Locate the cell with the specified text and output its (x, y) center coordinate. 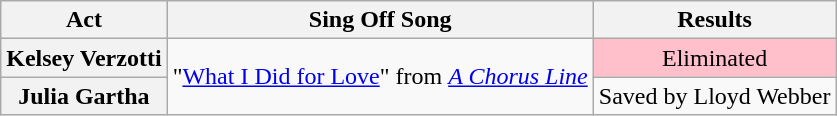
Results (714, 20)
Saved by Lloyd Webber (714, 96)
Julia Gartha (84, 96)
Eliminated (714, 58)
"What I Did for Love" from A Chorus Line (380, 77)
Sing Off Song (380, 20)
Act (84, 20)
Kelsey Verzotti (84, 58)
